From the cell containing the given text, extract its center point as (x, y) coordinate. 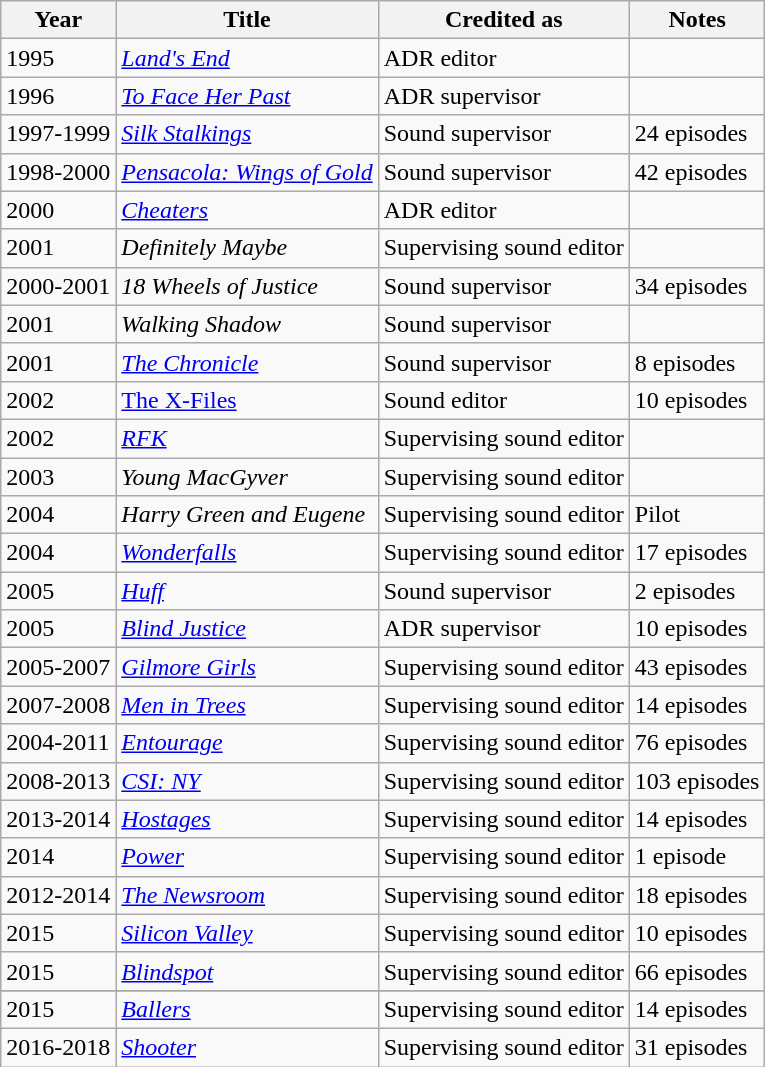
2008-2013 (58, 781)
2000 (58, 210)
Gilmore Girls (247, 667)
103 episodes (697, 781)
8 episodes (697, 362)
76 episodes (697, 743)
34 episodes (697, 286)
66 episodes (697, 971)
2016-2018 (58, 1047)
42 episodes (697, 172)
Hostages (247, 819)
24 episodes (697, 134)
Wonderfalls (247, 553)
2 episodes (697, 591)
1997-1999 (58, 134)
2012-2014 (58, 895)
Silk Stalkings (247, 134)
Silicon Valley (247, 933)
Notes (697, 20)
RFK (247, 438)
Blindspot (247, 971)
18 Wheels of Justice (247, 286)
Walking Shadow (247, 324)
43 episodes (697, 667)
2007-2008 (58, 705)
To Face Her Past (247, 96)
The X-Files (247, 400)
Young MacGyver (247, 477)
Men in Trees (247, 705)
Ballers (247, 1009)
Shooter (247, 1047)
31 episodes (697, 1047)
1995 (58, 58)
17 episodes (697, 553)
Year (58, 20)
CSI: NY (247, 781)
1 episode (697, 857)
Sound editor (504, 400)
Land's End (247, 58)
2005-2007 (58, 667)
2003 (58, 477)
2013-2014 (58, 819)
Huff (247, 591)
Entourage (247, 743)
Blind Justice (247, 629)
2000-2001 (58, 286)
The Chronicle (247, 362)
Title (247, 20)
2004-2011 (58, 743)
Pensacola: Wings of Gold (247, 172)
Definitely Maybe (247, 248)
Cheaters (247, 210)
Harry Green and Eugene (247, 515)
1996 (58, 96)
Credited as (504, 20)
1998-2000 (58, 172)
The Newsroom (247, 895)
Pilot (697, 515)
Power (247, 857)
2014 (58, 857)
18 episodes (697, 895)
